Return the (X, Y) coordinate for the center point of the cell that contains the specified text.  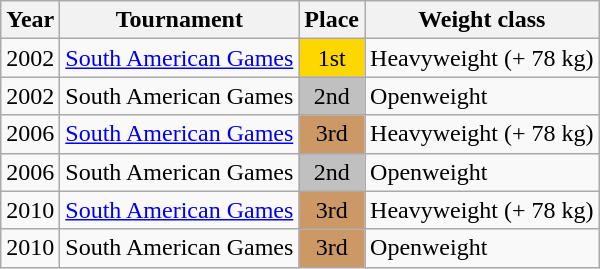
Weight class (482, 20)
Place (332, 20)
1st (332, 58)
Year (30, 20)
Tournament (180, 20)
